Return [X, Y] of the center of cell containing provided text 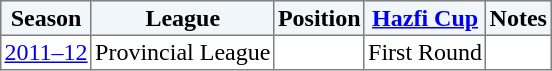
2011–12 [46, 52]
Position [319, 18]
First Round [425, 52]
Season [46, 18]
Hazfi Cup [425, 18]
Provincial League [182, 52]
Notes [518, 18]
League [182, 18]
